Identify which cell holds the provided text, then report its [X, Y] central coordinate. 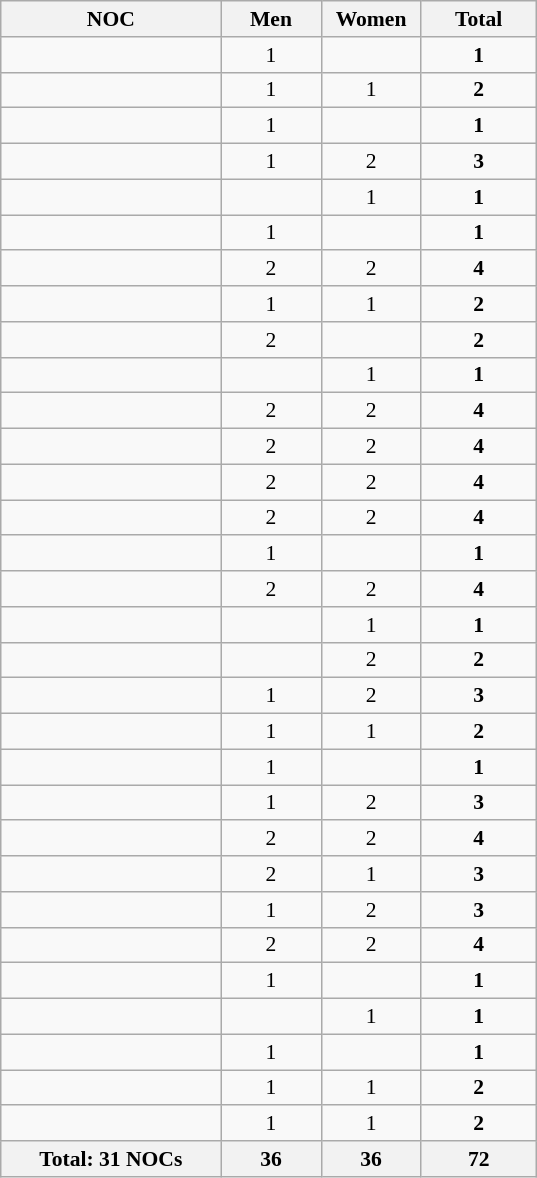
Men [271, 19]
Total: 31 NOCs [111, 1159]
NOC [111, 19]
Total [478, 19]
Women [371, 19]
72 [478, 1159]
